Extract the [X, Y] coordinate from the center of the cell holding the provided text.  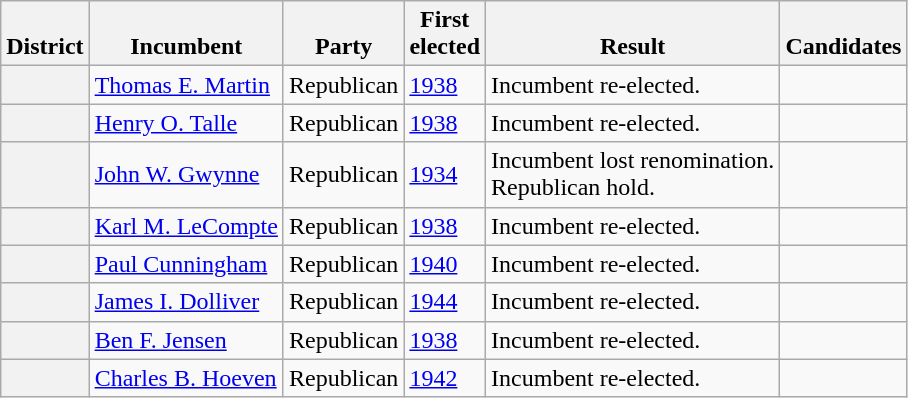
1942 [445, 378]
Incumbent [186, 34]
1940 [445, 264]
Incumbent lost renomination.Republican hold. [633, 174]
1944 [445, 302]
James I. Dolliver [186, 302]
Henry O. Talle [186, 123]
Candidates [844, 34]
Thomas E. Martin [186, 85]
Karl M. LeCompte [186, 226]
Result [633, 34]
1934 [445, 174]
Firstelected [445, 34]
Paul Cunningham [186, 264]
Party [343, 34]
Charles B. Hoeven [186, 378]
John W. Gwynne [186, 174]
Ben F. Jensen [186, 340]
District [45, 34]
